For the text-containing cell, return its midpoint in [x, y] coordinate format. 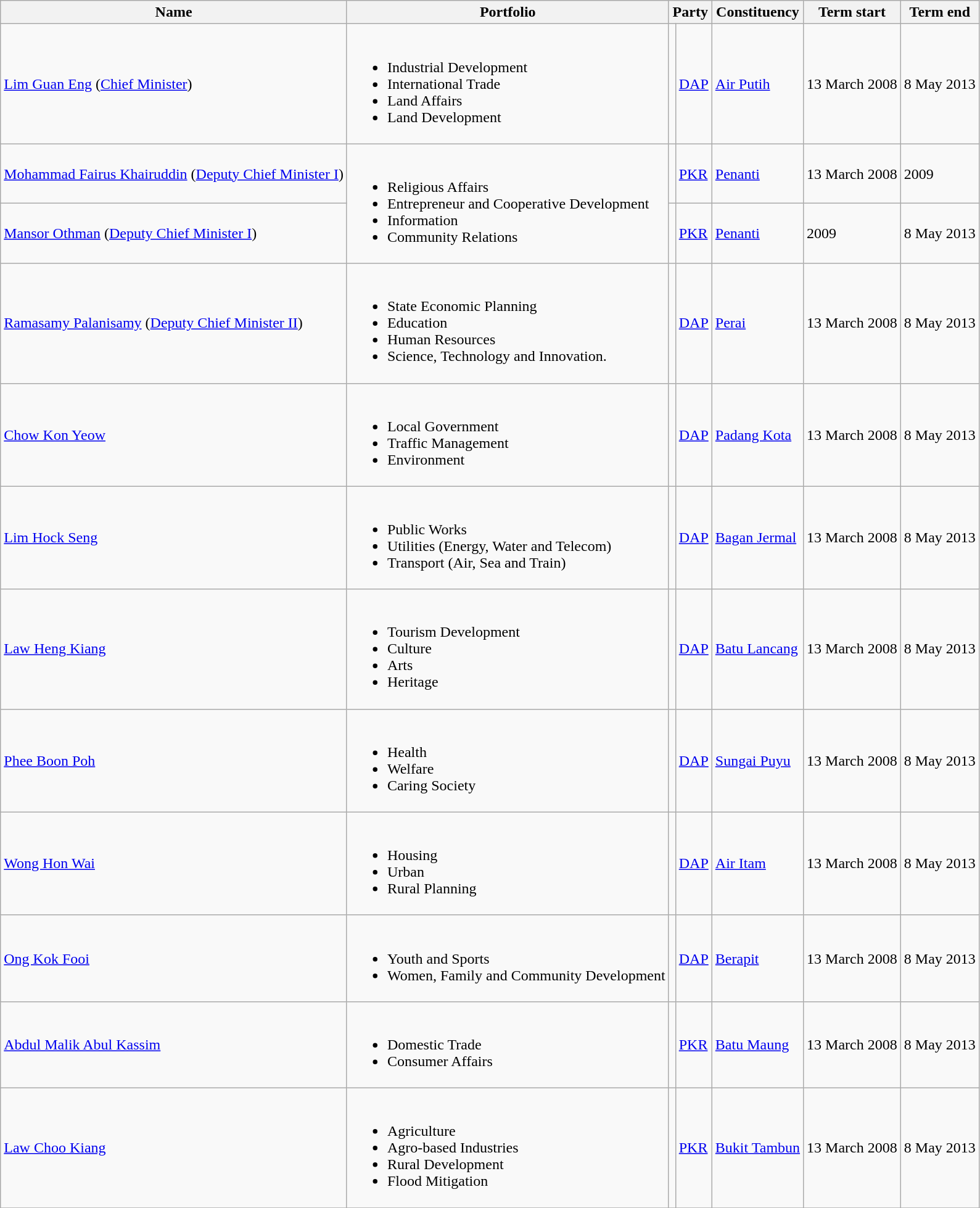
HousingUrbanRural Planning [508, 864]
Local GovernmentTraffic ManagementEnvironment [508, 434]
Portfolio [508, 12]
Padang Kota [757, 434]
Batu Maung [757, 1045]
Party [690, 12]
Bukit Tambun [757, 1148]
Air Itam [757, 864]
Constituency [757, 12]
Youth and SportsWomen, Family and Community Development [508, 958]
Chow Kon Yeow [174, 434]
Name [174, 12]
Mansor Othman (Deputy Chief Minister I) [174, 233]
Ong Kok Fooi [174, 958]
Abdul Malik Abul Kassim [174, 1045]
Term end [940, 12]
Law Choo Kiang [174, 1148]
Religious AffairsEntrepreneur and Cooperative DevelopmentInformationCommunity Relations [508, 204]
Mohammad Fairus Khairuddin (Deputy Chief Minister I) [174, 174]
Air Putih [757, 84]
Perai [757, 323]
Ramasamy Palanisamy (Deputy Chief Minister II) [174, 323]
Tourism DevelopmentCultureArtsHeritage [508, 649]
Bagan Jermal [757, 538]
Law Heng Kiang [174, 649]
HealthWelfareCaring Society [508, 760]
Public WorksUtilities (Energy, Water and Telecom)Transport (Air, Sea and Train) [508, 538]
Berapit [757, 958]
Batu Lancang [757, 649]
Sungai Puyu [757, 760]
AgricultureAgro-based IndustriesRural DevelopmentFlood Mitigation [508, 1148]
Term start [852, 12]
Wong Hon Wai [174, 864]
Phee Boon Poh [174, 760]
Lim Hock Seng [174, 538]
Industrial DevelopmentInternational TradeLand AffairsLand Development [508, 84]
Domestic TradeConsumer Affairs [508, 1045]
Lim Guan Eng (Chief Minister) [174, 84]
State Economic PlanningEducationHuman ResourcesScience, Technology and Innovation. [508, 323]
